Find where the given text appears and provide that cell's center as [x, y] coordinate. 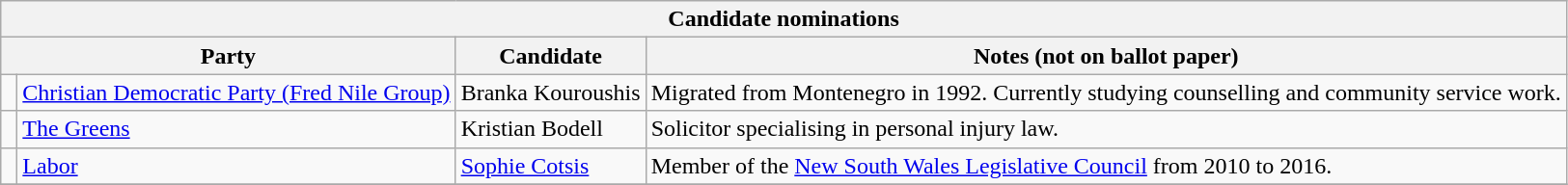
Notes (not on ballot paper) [1106, 56]
Sophie Cotsis [550, 166]
The Greens [236, 129]
Candidate nominations [784, 19]
Candidate [550, 56]
Branka Kouroushis [550, 92]
Labor [236, 166]
Migrated from Montenegro in 1992. Currently studying counselling and community service work. [1106, 92]
Member of the New South Wales Legislative Council from 2010 to 2016. [1106, 166]
Kristian Bodell [550, 129]
Party [228, 56]
Christian Democratic Party (Fred Nile Group) [236, 92]
Solicitor specialising in personal injury law. [1106, 129]
